Detect which cell encompasses the target text, then output its [X, Y] center coordinate. 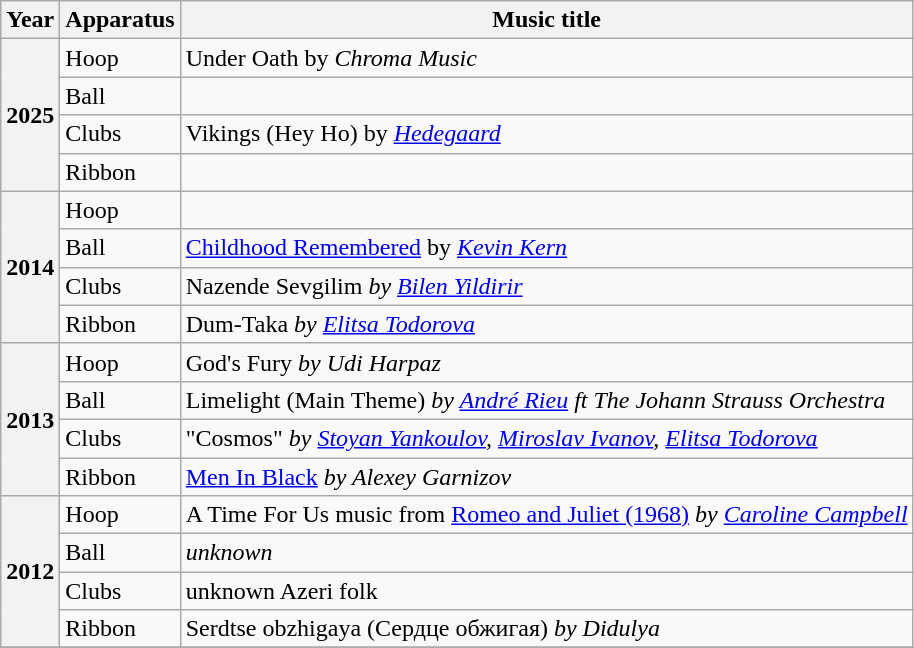
2014 [30, 267]
2025 [30, 115]
God's Fury by Udi Harpaz [546, 362]
2012 [30, 572]
Music title [546, 20]
unknown [546, 553]
A Time For Us music from Romeo and Juliet (1968) by Caroline Campbell [546, 515]
Under Oath by Chroma Music [546, 58]
Childhood Remembered by Kevin Kern [546, 248]
2013 [30, 419]
Apparatus [120, 20]
"Cosmos" by Stoyan Yankoulov, Miroslav Ivanov, Elitsa Todorova [546, 438]
Serdtse obzhigaya (Сердце обжигая) by Didulya [546, 629]
Dum-Taka by Elitsa Todorova [546, 324]
Vikings (Hey Ho) by Hedegaard [546, 134]
Limelight (Main Theme) by André Rieu ft The Johann Strauss Orchestra [546, 400]
Nazende Sevgilim by Bilen Yildirir [546, 286]
unknown Azeri folk [546, 591]
Men In Black by Alexey Garnizov [546, 477]
Year [30, 20]
